For the text-containing cell, return its midpoint in [x, y] coordinate format. 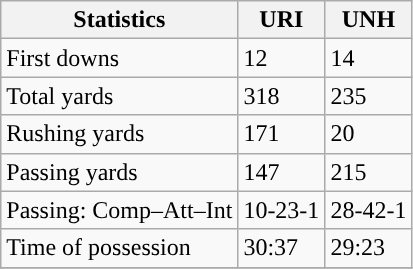
Rushing yards [120, 134]
UNH [368, 20]
Time of possession [120, 248]
28-42-1 [368, 210]
Passing: Comp–Att–Int [120, 210]
10-23-1 [282, 210]
Statistics [120, 20]
20 [368, 134]
147 [282, 172]
14 [368, 58]
URI [282, 20]
29:23 [368, 248]
Passing yards [120, 172]
215 [368, 172]
171 [282, 134]
235 [368, 96]
First downs [120, 58]
30:37 [282, 248]
Total yards [120, 96]
318 [282, 96]
12 [282, 58]
